Detect which cell encompasses the target text, then output its (x, y) center coordinate. 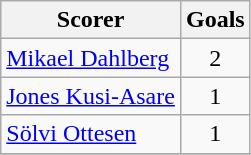
Jones Kusi-Asare (91, 96)
Scorer (91, 20)
Sölvi Ottesen (91, 134)
Goals (215, 20)
2 (215, 58)
Mikael Dahlberg (91, 58)
